Return the [X, Y] coordinate for the center point of the cell that contains the specified text.  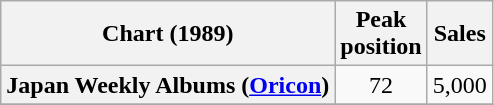
Chart (1989) [168, 34]
Japan Weekly Albums (Oricon) [168, 85]
72 [381, 85]
Sales [460, 34]
5,000 [460, 85]
Peakposition [381, 34]
